From the cell containing the given text, extract its center point as (X, Y) coordinate. 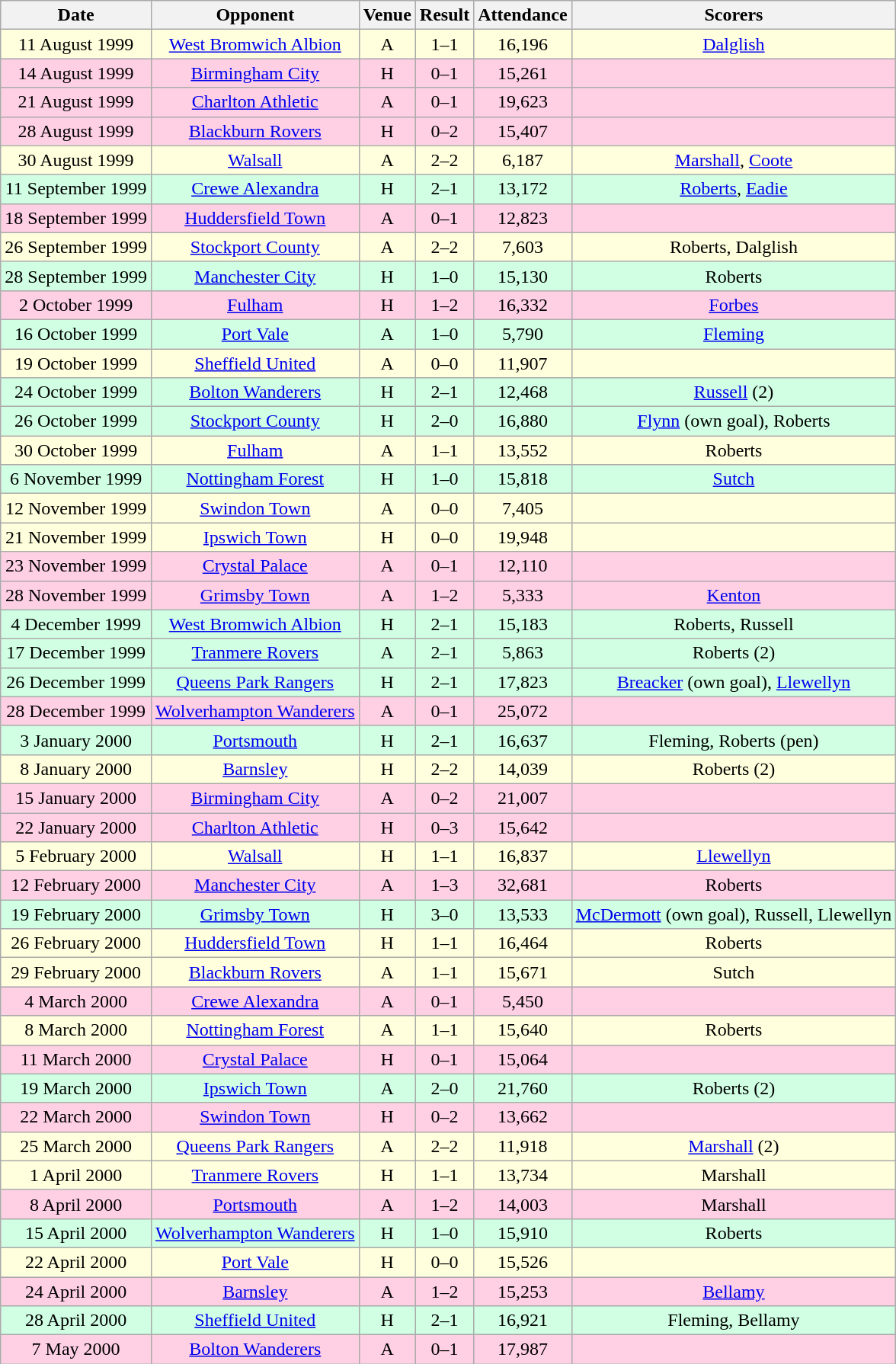
32,681 (523, 885)
12,468 (523, 392)
4 March 2000 (76, 1001)
5,333 (523, 595)
12,823 (523, 218)
2 October 1999 (76, 305)
5 February 2000 (76, 857)
17 December 1999 (76, 653)
16 October 1999 (76, 334)
26 September 1999 (76, 247)
16,464 (523, 943)
11 August 1999 (76, 44)
5,450 (523, 1001)
Russell (2) (734, 392)
Result (444, 15)
Dalglish (734, 44)
16,332 (523, 305)
26 December 1999 (76, 682)
15,671 (523, 972)
25 March 2000 (76, 1146)
29 February 2000 (76, 972)
28 August 1999 (76, 131)
15 January 2000 (76, 798)
19 February 2000 (76, 914)
Bellamy (734, 1292)
13,172 (523, 189)
Llewellyn (734, 857)
Flynn (own goal), Roberts (734, 421)
6,187 (523, 160)
15,910 (523, 1233)
14,003 (523, 1204)
22 January 2000 (76, 827)
21,007 (523, 798)
24 October 1999 (76, 392)
0–3 (444, 827)
Roberts, Dalglish (734, 247)
16,921 (523, 1321)
23 November 1999 (76, 566)
11,907 (523, 363)
McDermott (own goal), Russell, Llewellyn (734, 914)
Opponent (254, 15)
14,039 (523, 769)
22 March 2000 (76, 1117)
8 January 2000 (76, 769)
15,261 (523, 73)
15,253 (523, 1292)
14 August 1999 (76, 73)
5,790 (523, 334)
12 November 1999 (76, 508)
Fleming, Roberts (pen) (734, 740)
Roberts, Russell (734, 624)
8 April 2000 (76, 1204)
16,196 (523, 44)
4 December 1999 (76, 624)
12,110 (523, 566)
18 September 1999 (76, 218)
15,064 (523, 1059)
15,642 (523, 827)
Date (76, 15)
26 October 1999 (76, 421)
3 January 2000 (76, 740)
15 April 2000 (76, 1233)
28 April 2000 (76, 1321)
Kenton (734, 595)
1 April 2000 (76, 1175)
Attendance (523, 15)
16,637 (523, 740)
15,526 (523, 1262)
21 August 1999 (76, 102)
21 November 1999 (76, 537)
30 October 1999 (76, 450)
15,640 (523, 1030)
Venue (387, 15)
15,407 (523, 131)
11 September 1999 (76, 189)
15,130 (523, 276)
Scorers (734, 15)
Fleming, Bellamy (734, 1321)
7 May 2000 (76, 1350)
7,405 (523, 508)
26 February 2000 (76, 943)
17,987 (523, 1350)
22 April 2000 (76, 1262)
13,662 (523, 1117)
17,823 (523, 682)
21,760 (523, 1088)
12 February 2000 (76, 885)
Marshall (2) (734, 1146)
15,818 (523, 479)
13,552 (523, 450)
16,880 (523, 421)
16,837 (523, 857)
30 August 1999 (76, 160)
7,603 (523, 247)
8 March 2000 (76, 1030)
19 March 2000 (76, 1088)
28 November 1999 (76, 595)
13,734 (523, 1175)
11,918 (523, 1146)
28 December 1999 (76, 711)
19,948 (523, 537)
11 March 2000 (76, 1059)
6 November 1999 (76, 479)
13,533 (523, 914)
15,183 (523, 624)
19 October 1999 (76, 363)
24 April 2000 (76, 1292)
19,623 (523, 102)
Fleming (734, 334)
Marshall, Coote (734, 160)
Roberts, Eadie (734, 189)
28 September 1999 (76, 276)
Breacker (own goal), Llewellyn (734, 682)
Forbes (734, 305)
5,863 (523, 653)
1–3 (444, 885)
3–0 (444, 914)
25,072 (523, 711)
